Provide the [X, Y] coordinate of the cell's center where the given text is located.  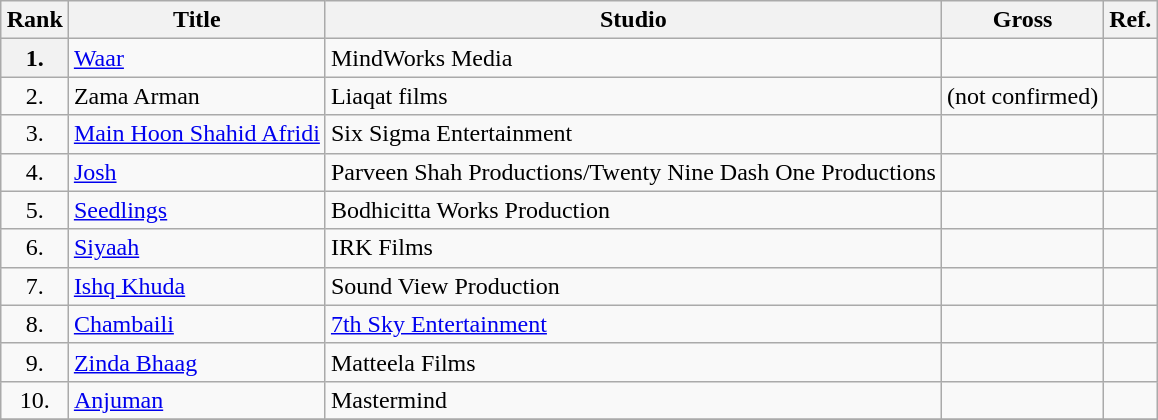
Ishq Khuda [196, 286]
5. [34, 210]
8. [34, 324]
Sound View Production [633, 286]
4. [34, 172]
7th Sky Entertainment [633, 324]
10. [34, 400]
6. [34, 248]
Studio [633, 20]
(not confirmed) [1022, 96]
2. [34, 96]
MindWorks Media [633, 58]
Josh [196, 172]
Ref. [1130, 20]
Six Sigma Entertainment [633, 134]
Gross [1022, 20]
Anjuman [196, 400]
Rank [34, 20]
Liaqat films [633, 96]
7. [34, 286]
Title [196, 20]
Siyaah [196, 248]
Seedlings [196, 210]
1. [34, 58]
Zinda Bhaag [196, 362]
Matteela Films [633, 362]
Chambaili [196, 324]
Zama Arman [196, 96]
9. [34, 362]
IRK Films [633, 248]
Waar [196, 58]
Main Hoon Shahid Afridi [196, 134]
Parveen Shah Productions/Twenty Nine Dash One Productions [633, 172]
Mastermind [633, 400]
Bodhicitta Works Production [633, 210]
3. [34, 134]
